Output the (x, y) coordinate of the center of the cell containing the given text.  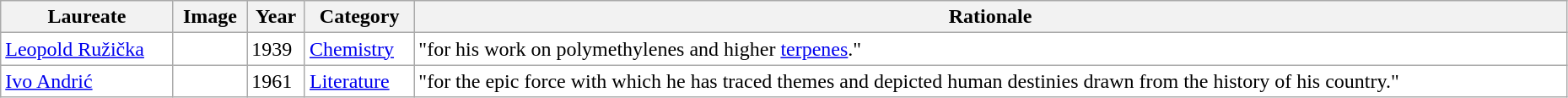
Chemistry (359, 49)
Literature (359, 81)
Rationale (990, 17)
"for the epic force with which he has traced themes and depicted human destinies drawn from the history of his country." (990, 81)
Year (277, 17)
Image (209, 17)
1961 (277, 81)
Laureate (88, 17)
Leopold Ružička (88, 49)
Ivo Andrić (88, 81)
Category (359, 17)
1939 (277, 49)
"for his work on polymethylenes and higher terpenes." (990, 49)
